Pinpoint the cell where the given text exists, returning its (x, y) midpoint coordinate. 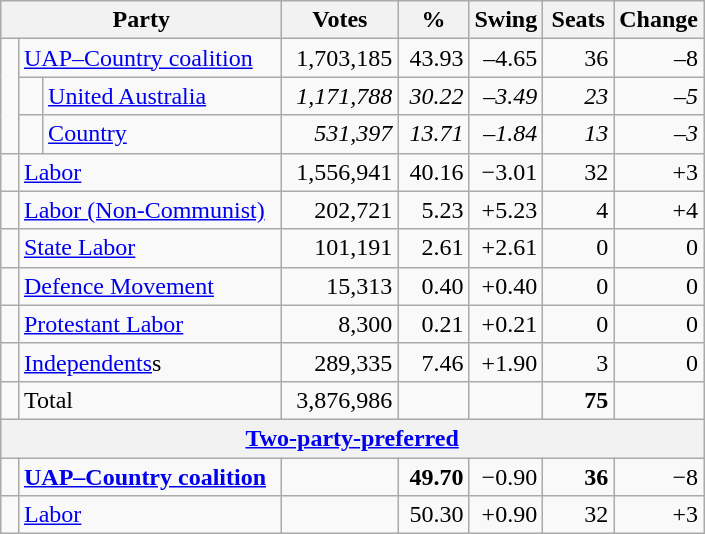
23 (578, 96)
49.70 (434, 477)
Party (142, 20)
Protestant Labor (150, 324)
−3.01 (506, 172)
–3 (659, 134)
−8 (659, 477)
1,703,185 (340, 58)
4 (578, 210)
8,300 (340, 324)
13 (578, 134)
Two-party-preferred (352, 438)
0.40 (434, 286)
40.16 (434, 172)
3 (578, 362)
5.23 (434, 210)
50.30 (434, 515)
Labor (Non-Communist) (150, 210)
Votes (340, 20)
+5.23 (506, 210)
+1.90 (506, 362)
30.22 (434, 96)
43.93 (434, 58)
7.46 (434, 362)
Swing (506, 20)
0.21 (434, 324)
–1.84 (506, 134)
–3.49 (506, 96)
75 (578, 400)
United Australia (162, 96)
Independentss (150, 362)
+4 (659, 210)
–5 (659, 96)
Total (150, 400)
+0.90 (506, 515)
–8 (659, 58)
531,397 (340, 134)
13.71 (434, 134)
101,191 (340, 248)
202,721 (340, 210)
–4.65 (506, 58)
−0.90 (506, 477)
% (434, 20)
1,556,941 (340, 172)
Country (162, 134)
State Labor (150, 248)
+2.61 (506, 248)
+0.21 (506, 324)
+0.40 (506, 286)
2.61 (434, 248)
Defence Movement (150, 286)
3,876,986 (340, 400)
1,171,788 (340, 96)
15,313 (340, 286)
289,335 (340, 362)
Seats (578, 20)
Change (659, 20)
